Provide the (X, Y) coordinate of the cell's center where the given text is located.  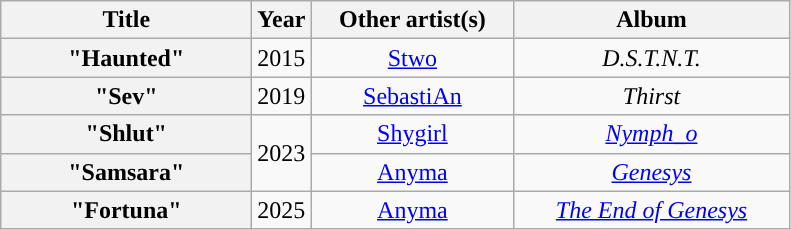
The End of Genesys (652, 210)
Title (126, 20)
Thirst (652, 96)
2015 (282, 58)
2019 (282, 96)
Nymph_o (652, 134)
Album (652, 20)
Other artist(s) (412, 20)
D.S.T.N.T. (652, 58)
Year (282, 20)
2023 (282, 153)
Stwo (412, 58)
"Samsara" (126, 172)
Genesys (652, 172)
2025 (282, 210)
Shygirl (412, 134)
"Sev" (126, 96)
"Haunted" (126, 58)
"Fortuna" (126, 210)
"Shlut" (126, 134)
SebastiAn (412, 96)
